Scan for the cell matching the given text and deliver its [X, Y] coordinate at center. 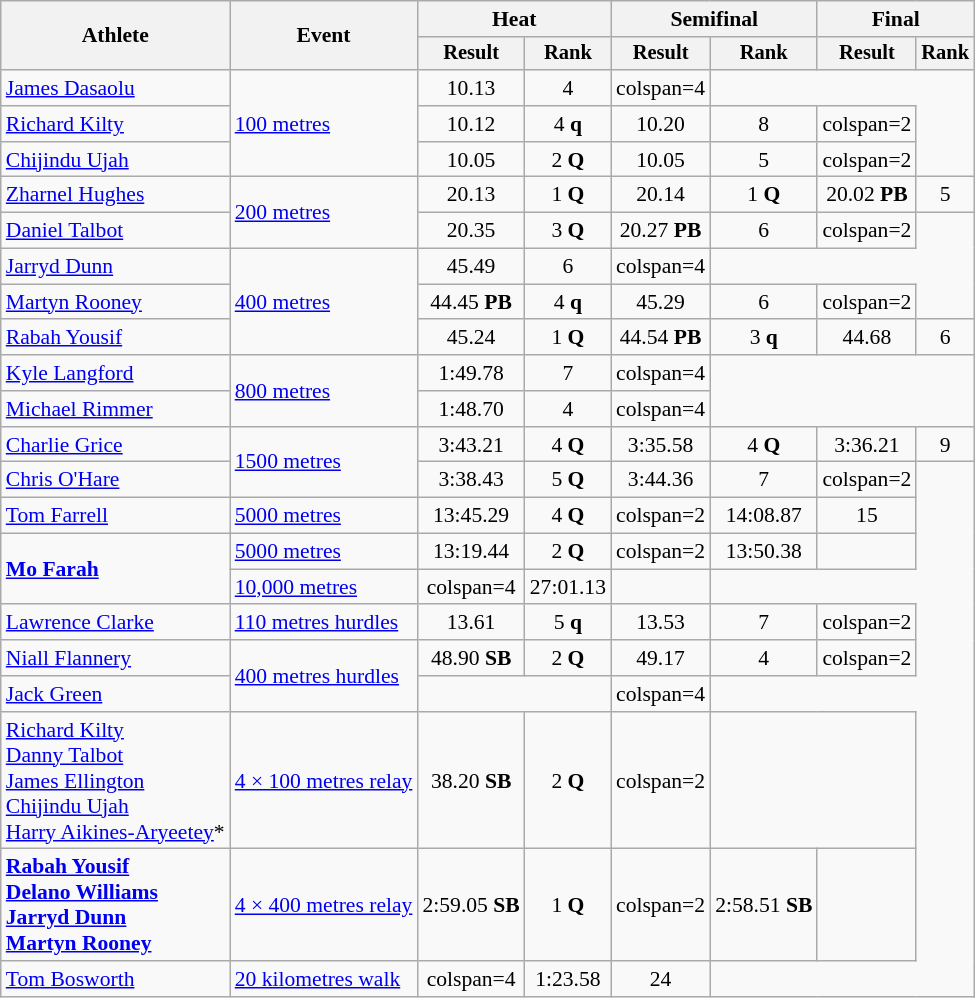
9 [945, 445]
20.35 [470, 231]
3 Q [568, 231]
200 metres [324, 212]
3 q [764, 338]
400 metres [324, 302]
3:38.43 [470, 480]
13:19.44 [470, 552]
Daniel Talbot [116, 231]
3:43.21 [470, 445]
10,000 metres [324, 587]
400 metres hurdles [324, 676]
110 metres hurdles [324, 623]
27:01.13 [568, 587]
Rabah YousifDelano WilliamsJarryd DunnMartyn Rooney [116, 905]
10.20 [660, 124]
Jack Green [116, 694]
Mo Farah [116, 570]
1:48.70 [470, 409]
3:35.58 [660, 445]
Richard KiltyDanny TalbotJames EllingtonChijindu UjahHarry Aikines-Aryeetey* [116, 781]
20 kilometres walk [324, 979]
Rabah Yousif [116, 338]
13:45.29 [470, 516]
4 × 400 metres relay [324, 905]
Lawrence Clarke [116, 623]
Kyle Langford [116, 373]
20.02 PB [866, 195]
13.61 [470, 623]
James Dasaolu [116, 88]
2:59.05 SB [470, 905]
10.13 [470, 88]
Zharnel Hughes [116, 195]
45.29 [660, 302]
8 [764, 124]
5 Q [568, 480]
Michael Rimmer [116, 409]
44.45 PB [470, 302]
Semifinal [714, 19]
Tom Farrell [116, 516]
Athlete [116, 36]
5 q [568, 623]
Niall Flannery [116, 658]
Final [896, 19]
45.49 [470, 267]
Jarryd Dunn [116, 267]
44.54 PB [660, 338]
13.53 [660, 623]
14:08.87 [764, 516]
1500 metres [324, 462]
49.17 [660, 658]
44.68 [866, 338]
20.13 [470, 195]
Chris O'Hare [116, 480]
20.14 [660, 195]
15 [866, 516]
1:49.78 [470, 373]
Event [324, 36]
48.90 SB [470, 658]
Richard Kilty [116, 124]
2:58.51 SB [764, 905]
24 [660, 979]
100 metres [324, 124]
45.24 [470, 338]
Martyn Rooney [116, 302]
Charlie Grice [116, 445]
10.12 [470, 124]
20.27 PB [660, 231]
38.20 SB [470, 781]
Heat [514, 19]
3:36.21 [866, 445]
13:50.38 [764, 552]
4 × 100 metres relay [324, 781]
800 metres [324, 390]
1:23.58 [568, 979]
Chijindu Ujah [116, 160]
3:44.36 [660, 480]
Tom Bosworth [116, 979]
